Find where the given text appears and provide that cell's center as [X, Y] coordinate. 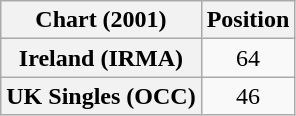
Ireland (IRMA) [101, 58]
Position [248, 20]
Chart (2001) [101, 20]
UK Singles (OCC) [101, 96]
46 [248, 96]
64 [248, 58]
